Determine the (x, y) coordinate at the center of the cell enclosing the given text.  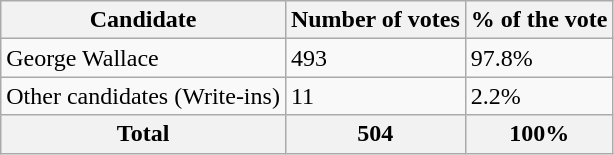
504 (375, 134)
Total (144, 134)
George Wallace (144, 58)
11 (375, 96)
Number of votes (375, 20)
Other candidates (Write-ins) (144, 96)
2.2% (539, 96)
493 (375, 58)
100% (539, 134)
97.8% (539, 58)
% of the vote (539, 20)
Candidate (144, 20)
